Scan for the cell matching the given text and deliver its [x, y] coordinate at center. 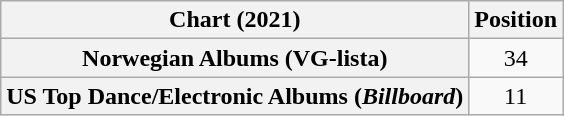
Chart (2021) [235, 20]
US Top Dance/Electronic Albums (Billboard) [235, 96]
11 [516, 96]
34 [516, 58]
Norwegian Albums (VG-lista) [235, 58]
Position [516, 20]
